Return (X, Y) of the center of cell containing provided text 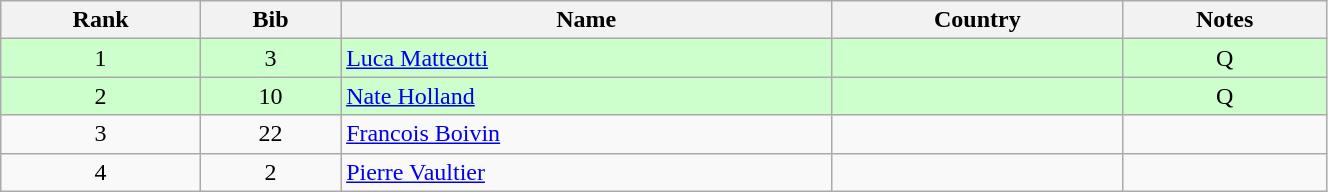
22 (270, 134)
Notes (1225, 20)
Bib (270, 20)
Pierre Vaultier (586, 172)
Luca Matteotti (586, 58)
1 (101, 58)
10 (270, 96)
Nate Holland (586, 96)
4 (101, 172)
Rank (101, 20)
Country (978, 20)
Name (586, 20)
Francois Boivin (586, 134)
